Return the [x, y] coordinate for the center point of the cell that contains the specified text.  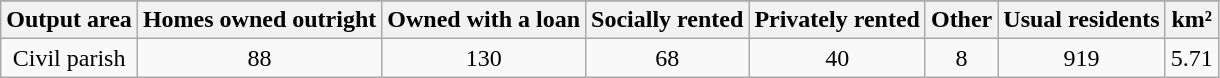
5.71 [1192, 58]
Socially rented [668, 20]
130 [484, 58]
Other [961, 20]
km² [1192, 20]
Civil parish [70, 58]
Output area [70, 20]
Usual residents [1082, 20]
88 [259, 58]
Homes owned outright [259, 20]
Privately rented [838, 20]
Owned with a loan [484, 20]
919 [1082, 58]
68 [668, 58]
40 [838, 58]
8 [961, 58]
